Return (X, Y) of the center of cell containing provided text 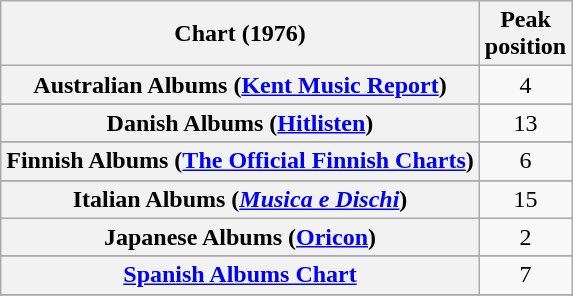
15 (525, 199)
Italian Albums (Musica e Dischi) (240, 199)
7 (525, 275)
Spanish Albums Chart (240, 275)
Peakposition (525, 34)
13 (525, 123)
Danish Albums (Hitlisten) (240, 123)
Chart (1976) (240, 34)
6 (525, 161)
Finnish Albums (The Official Finnish Charts) (240, 161)
4 (525, 85)
Japanese Albums (Oricon) (240, 237)
2 (525, 237)
Australian Albums (Kent Music Report) (240, 85)
